Pinpoint the cell where the given text exists, returning its (x, y) midpoint coordinate. 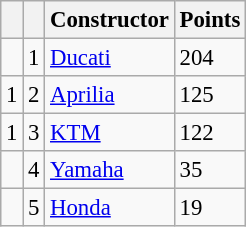
35 (210, 170)
4 (34, 170)
KTM (110, 133)
3 (34, 133)
Points (210, 20)
Ducati (110, 58)
Yamaha (110, 170)
Aprilia (110, 95)
204 (210, 58)
125 (210, 95)
5 (34, 208)
19 (210, 208)
Constructor (110, 20)
2 (34, 95)
122 (210, 133)
Honda (110, 208)
